Return (x, y) of the center of cell containing provided text 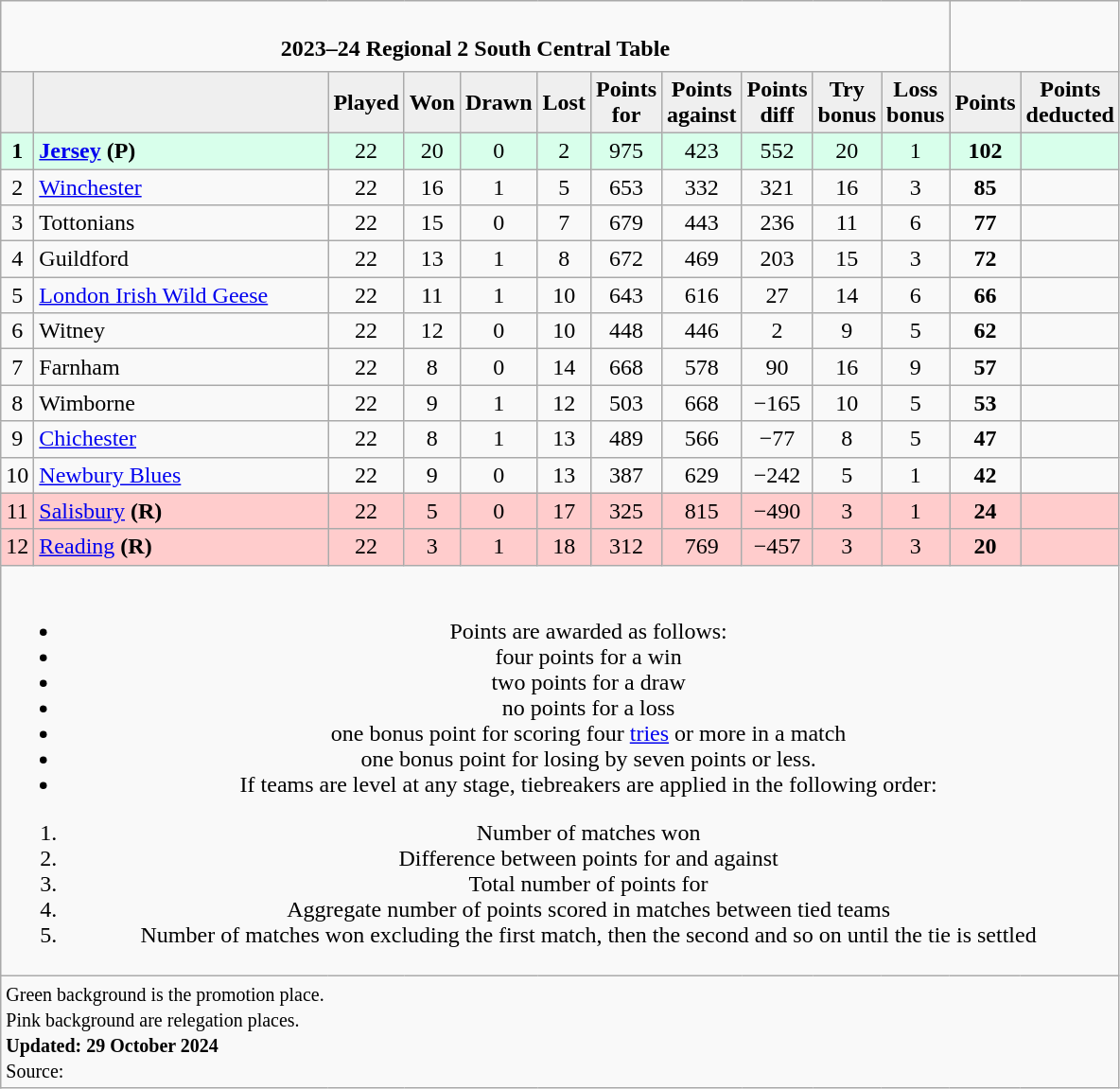
−165 (778, 403)
423 (702, 150)
312 (626, 547)
Green background is the promotion place. Pink background are relegation places.Updated: 29 October 2024Source: (560, 1031)
325 (626, 511)
448 (626, 331)
Newbury Blues (182, 475)
4 (17, 259)
77 (986, 223)
443 (702, 223)
42 (986, 475)
24 (986, 511)
489 (626, 439)
Points deducted (1070, 102)
503 (626, 403)
Lost (564, 102)
387 (626, 475)
17 (564, 511)
566 (702, 439)
Drawn (499, 102)
Witney (182, 331)
552 (778, 150)
−77 (778, 439)
Winchester (182, 186)
203 (778, 259)
Guildford (182, 259)
Salisbury (R) (182, 511)
236 (778, 223)
−457 (778, 547)
−490 (778, 511)
815 (702, 511)
47 (986, 439)
Points against (702, 102)
578 (702, 367)
Loss bonus (916, 102)
Played (366, 102)
85 (986, 186)
769 (702, 547)
18 (564, 547)
72 (986, 259)
102 (986, 150)
Tottonians (182, 223)
90 (778, 367)
66 (986, 295)
Jersey (P) (182, 150)
27 (778, 295)
Farnham (182, 367)
53 (986, 403)
Points diff (778, 102)
Points for (626, 102)
Won (431, 102)
469 (702, 259)
Wimborne (182, 403)
321 (778, 186)
679 (626, 223)
London Irish Wild Geese (182, 295)
62 (986, 331)
332 (702, 186)
672 (626, 259)
616 (702, 295)
Reading (R) (182, 547)
975 (626, 150)
446 (702, 331)
643 (626, 295)
57 (986, 367)
Try bonus (847, 102)
629 (702, 475)
Points (986, 102)
Chichester (182, 439)
−242 (778, 475)
653 (626, 186)
